Return the [x, y] coordinate for the center point of the cell that contains the specified text.  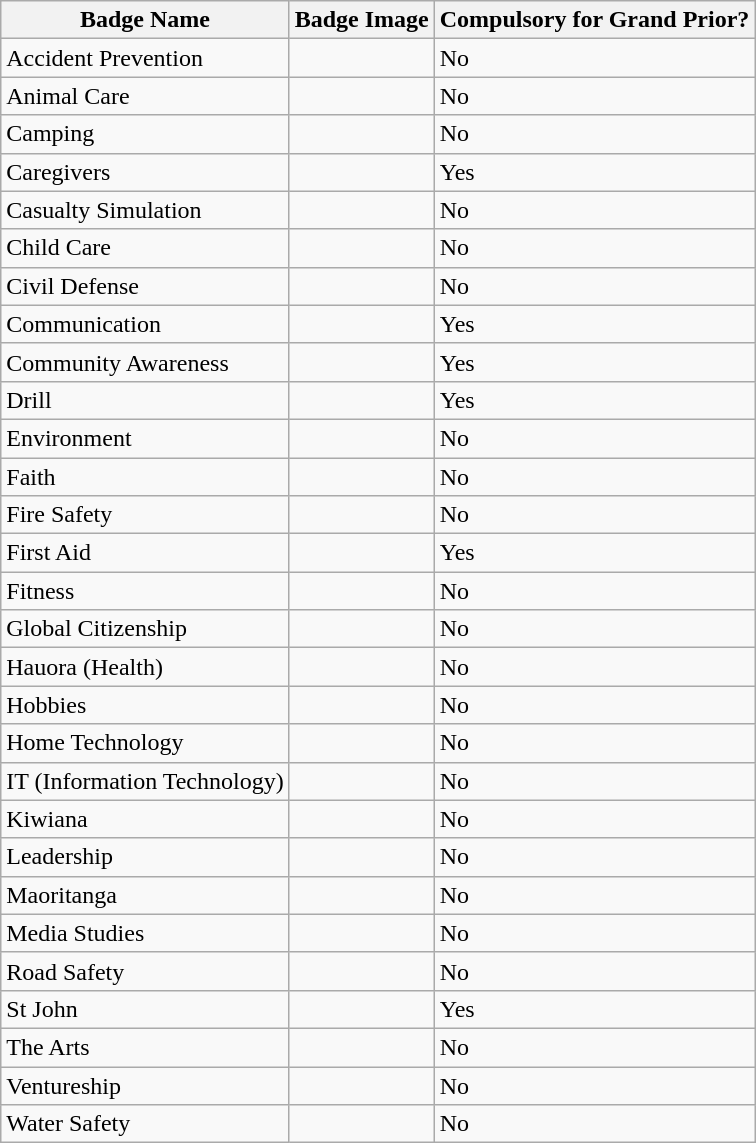
Badge Image [362, 20]
Kiwiana [145, 819]
Animal Care [145, 96]
Child Care [145, 248]
Badge Name [145, 20]
Water Safety [145, 1124]
Home Technology [145, 743]
Communication [145, 324]
St John [145, 1009]
IT (Information Technology) [145, 781]
Global Citizenship [145, 629]
Caregivers [145, 172]
Fitness [145, 591]
Media Studies [145, 933]
Drill [145, 400]
Community Awareness [145, 362]
Environment [145, 438]
Civil Defense [145, 286]
Ventureship [145, 1085]
Fire Safety [145, 515]
Maoritanga [145, 895]
Leadership [145, 857]
Hauora (Health) [145, 667]
Camping [145, 134]
The Arts [145, 1047]
Road Safety [145, 971]
Compulsory for Grand Prior? [594, 20]
Faith [145, 477]
First Aid [145, 553]
Casualty Simulation [145, 210]
Hobbies [145, 705]
Accident Prevention [145, 58]
